Provide the [x, y] coordinate of the cell's center where the given text is located.  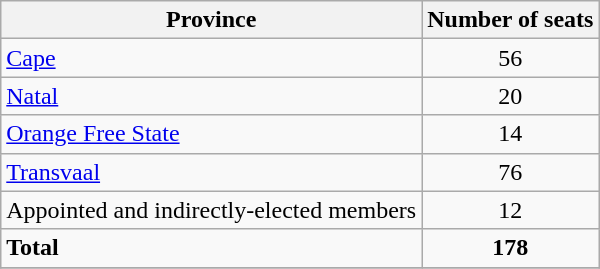
Natal [212, 96]
20 [510, 96]
Total [212, 248]
Cape [212, 58]
Appointed and indirectly-elected members [212, 210]
Transvaal [212, 172]
14 [510, 134]
Orange Free State [212, 134]
56 [510, 58]
76 [510, 172]
Number of seats [510, 20]
12 [510, 210]
178 [510, 248]
Province [212, 20]
